Pinpoint the cell where the given text exists, returning its (x, y) midpoint coordinate. 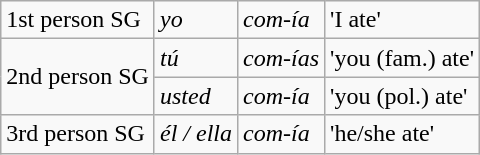
'he/she ate' (402, 134)
'you (fam.) ate' (402, 58)
2nd person SG (78, 77)
'I ate' (402, 20)
él / ella (196, 134)
1st person SG (78, 20)
usted (196, 96)
com-ías (282, 58)
tú (196, 58)
yo (196, 20)
'you (pol.) ate' (402, 96)
3rd person SG (78, 134)
